Locate the cell with the specified text and output its (X, Y) center coordinate. 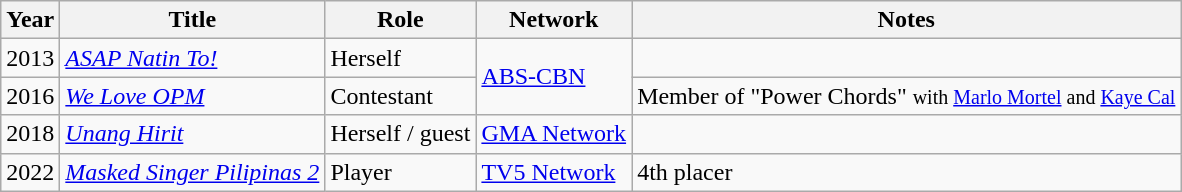
Unang Hirit (192, 134)
4th placer (906, 172)
2022 (30, 172)
Player (400, 172)
GMA Network (554, 134)
Herself (400, 58)
Notes (906, 20)
ASAP Natin To! (192, 58)
Year (30, 20)
2013 (30, 58)
Herself / guest (400, 134)
2016 (30, 96)
2018 (30, 134)
ABS-CBN (554, 77)
Member of "Power Chords" with Marlo Mortel and Kaye Cal (906, 96)
TV5 Network (554, 172)
Masked Singer Pilipinas 2 (192, 172)
Role (400, 20)
Network (554, 20)
Contestant (400, 96)
We Love OPM (192, 96)
Title (192, 20)
